Provide the [x, y] coordinate of the cell's center where the given text is located.  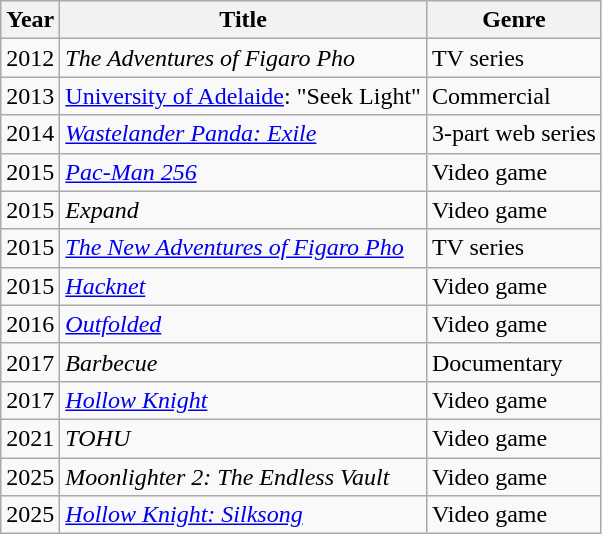
University of Adelaide: "Seek Light" [244, 96]
Barbecue [244, 362]
Hollow Knight: Silksong [244, 515]
Year [30, 20]
Hacknet [244, 286]
Hollow Knight [244, 400]
Outfolded [244, 324]
2014 [30, 134]
TOHU [244, 438]
2021 [30, 438]
2016 [30, 324]
Moonlighter 2: The Endless Vault [244, 477]
2012 [30, 58]
Pac-Man 256 [244, 172]
Genre [514, 20]
Documentary [514, 362]
Title [244, 20]
The New Adventures of Figaro Pho [244, 248]
2013 [30, 96]
3-part web series [514, 134]
Wastelander Panda: Exile [244, 134]
Commercial [514, 96]
The Adventures of Figaro Pho [244, 58]
Expand [244, 210]
